Return [X, Y] of the center of cell containing provided text 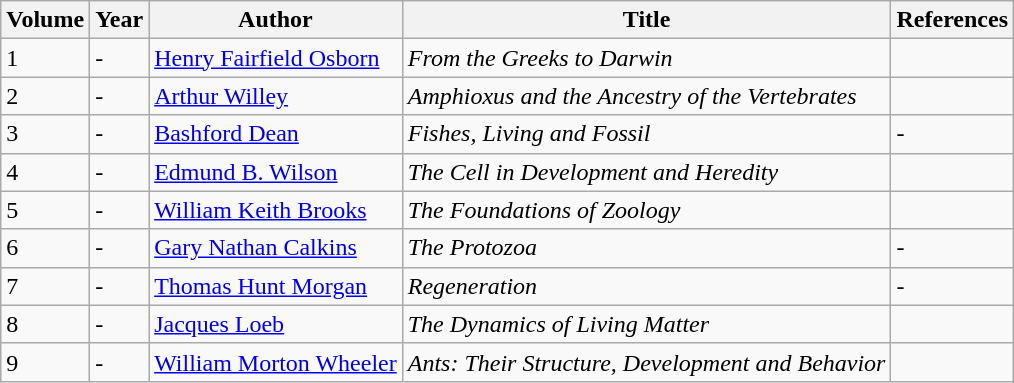
Author [276, 20]
Arthur Willey [276, 96]
From the Greeks to Darwin [646, 58]
The Protozoa [646, 248]
Title [646, 20]
Thomas Hunt Morgan [276, 286]
Henry Fairfield Osborn [276, 58]
9 [46, 362]
Edmund B. Wilson [276, 172]
Amphioxus and the Ancestry of the Vertebrates [646, 96]
2 [46, 96]
Year [120, 20]
References [952, 20]
William Morton Wheeler [276, 362]
The Dynamics of Living Matter [646, 324]
8 [46, 324]
Gary Nathan Calkins [276, 248]
6 [46, 248]
4 [46, 172]
Ants: Their Structure, Development and Behavior [646, 362]
3 [46, 134]
Bashford Dean [276, 134]
Volume [46, 20]
1 [46, 58]
5 [46, 210]
Fishes, Living and Fossil [646, 134]
Regeneration [646, 286]
William Keith Brooks [276, 210]
The Cell in Development and Heredity [646, 172]
7 [46, 286]
The Foundations of Zoology [646, 210]
Jacques Loeb [276, 324]
